Return the [x, y] coordinate for the center point of the cell that contains the specified text.  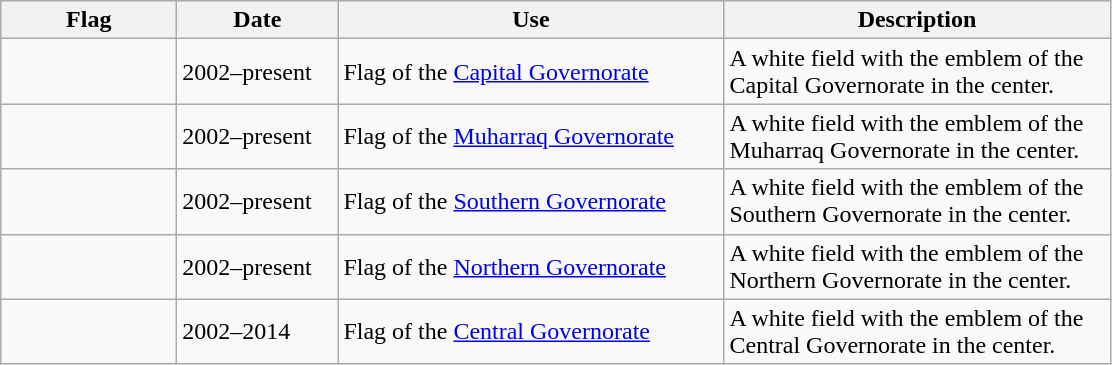
Flag of the Capital Governorate [531, 72]
Flag of the Central Governorate [531, 332]
Date [258, 20]
A white field with the emblem of the Central Governorate in the center. [917, 332]
Flag of the Northern Governorate [531, 266]
Flag of the Muharraq Governorate [531, 136]
Description [917, 20]
A white field with the emblem of the Muharraq Governorate in the center. [917, 136]
2002–2014 [258, 332]
A white field with the emblem of the Southern Governorate in the center. [917, 202]
Flag [89, 20]
Use [531, 20]
Flag of the Southern Governorate [531, 202]
A white field with the emblem of the Capital Governorate in the center. [917, 72]
A white field with the emblem of the Northern Governorate in the center. [917, 266]
